Identify which cell holds the provided text, then report its [x, y] central coordinate. 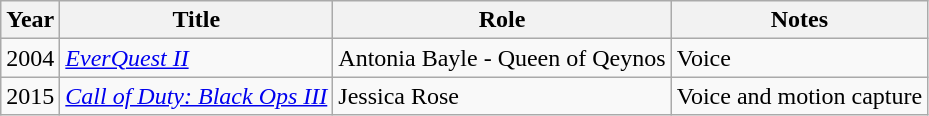
Jessica Rose [502, 96]
EverQuest II [196, 58]
Voice and motion capture [800, 96]
Call of Duty: Black Ops III [196, 96]
2015 [30, 96]
2004 [30, 58]
Notes [800, 20]
Antonia Bayle - Queen of Qeynos [502, 58]
Title [196, 20]
Role [502, 20]
Year [30, 20]
Voice [800, 58]
